Capture the cell that displays the provided text and extract its [X, Y] central coordinate. 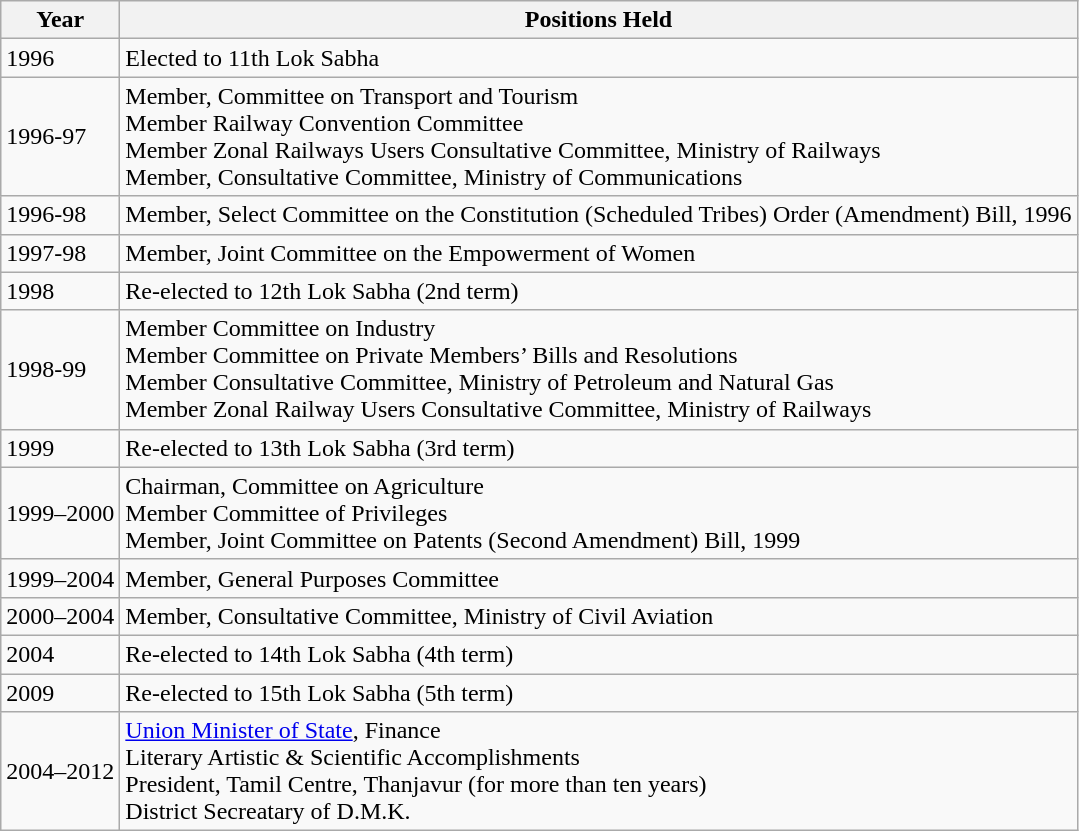
1998 [60, 291]
1997-98 [60, 253]
2004 [60, 654]
Re-elected to 15th Lok Sabha (5th term) [598, 693]
Year [60, 20]
Member, Select Committee on the Constitution (Scheduled Tribes) Order (Amendment) Bill, 1996 [598, 215]
1999–2004 [60, 578]
2000–2004 [60, 616]
Re-elected to 14th Lok Sabha (4th term) [598, 654]
1996-97 [60, 136]
1998-99 [60, 370]
2009 [60, 693]
Positions Held [598, 20]
1996-98 [60, 215]
2004–2012 [60, 772]
1999 [60, 448]
Re-elected to 12th Lok Sabha (2nd term) [598, 291]
Member, Joint Committee on the Empowerment of Women [598, 253]
1999–2000 [60, 513]
1996 [60, 58]
Chairman, Committee on AgricultureMember Committee of PrivilegesMember, Joint Committee on Patents (Second Amendment) Bill, 1999 [598, 513]
Member, General Purposes Committee [598, 578]
Member, Consultative Committee, Ministry of Civil Aviation [598, 616]
Elected to 11th Lok Sabha [598, 58]
Re-elected to 13th Lok Sabha (3rd term) [598, 448]
